Search for the cell housing the specified text and yield its [X, Y] center coordinate. 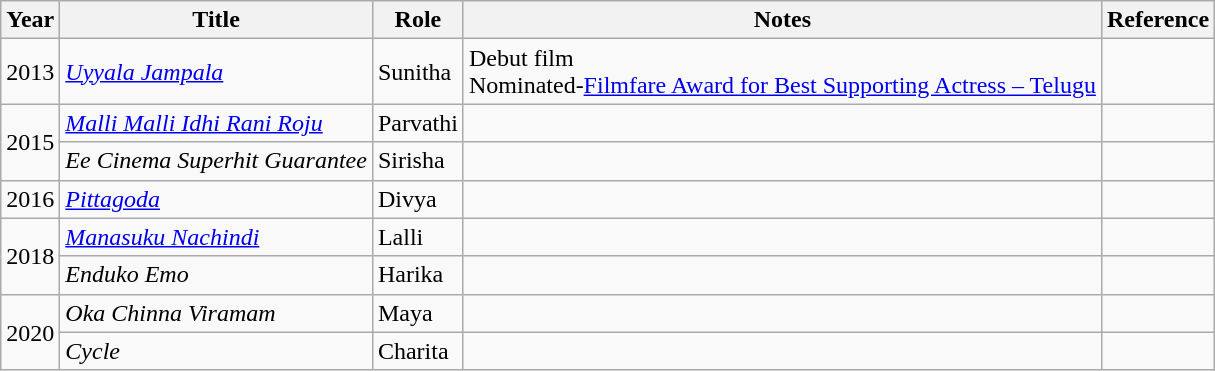
2018 [30, 256]
Notes [782, 20]
Role [418, 20]
Parvathi [418, 123]
Charita [418, 351]
Title [216, 20]
Oka Chinna Viramam [216, 313]
Lalli [418, 237]
Enduko Emo [216, 275]
Reference [1158, 20]
Ee Cinema Superhit Guarantee [216, 161]
Maya [418, 313]
Sunitha [418, 72]
Debut film Nominated-Filmfare Award for Best Supporting Actress – Telugu [782, 72]
Pittagoda [216, 199]
Sirisha [418, 161]
Divya [418, 199]
2013 [30, 72]
Harika [418, 275]
Malli Malli Idhi Rani Roju [216, 123]
Uyyala Jampala [216, 72]
Manasuku Nachindi [216, 237]
Cycle [216, 351]
2020 [30, 332]
Year [30, 20]
2016 [30, 199]
2015 [30, 142]
